Detect which cell encompasses the target text, then output its (X, Y) center coordinate. 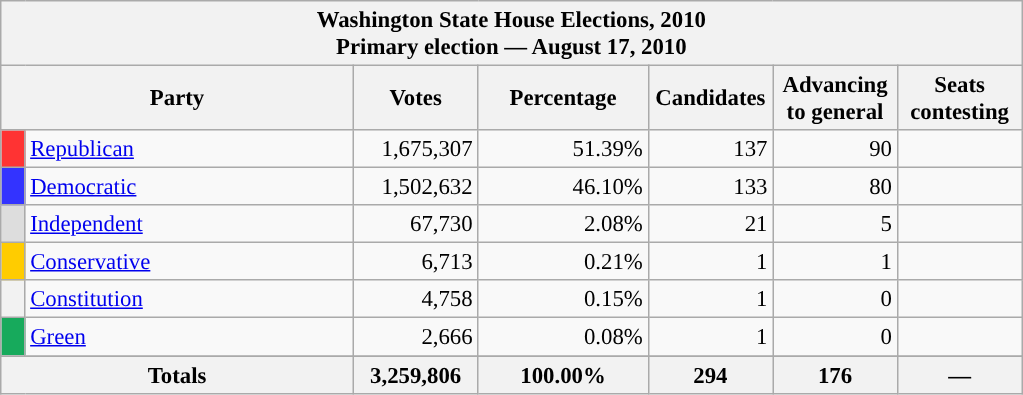
Percentage (563, 98)
6,713 (416, 262)
0.15% (563, 299)
Green (189, 337)
21 (710, 224)
1,502,632 (416, 187)
Washington State House Elections, 2010Primary election — August 17, 2010 (512, 34)
Constitution (189, 299)
67,730 (416, 224)
5 (836, 224)
Conservative (189, 262)
133 (710, 187)
100.00% (563, 375)
2,666 (416, 337)
51.39% (563, 149)
Candidates (710, 98)
Totals (178, 375)
2.08% (563, 224)
137 (710, 149)
Votes (416, 98)
Independent (189, 224)
0.21% (563, 262)
3,259,806 (416, 375)
0.08% (563, 337)
80 (836, 187)
176 (836, 375)
294 (710, 375)
Republican (189, 149)
90 (836, 149)
46.10% (563, 187)
Advancing to general (836, 98)
Party (178, 98)
Democratic (189, 187)
1,675,307 (416, 149)
— (960, 375)
Seats contesting (960, 98)
4,758 (416, 299)
